Return the [X, Y] coordinate for the center point of the cell that contains the specified text.  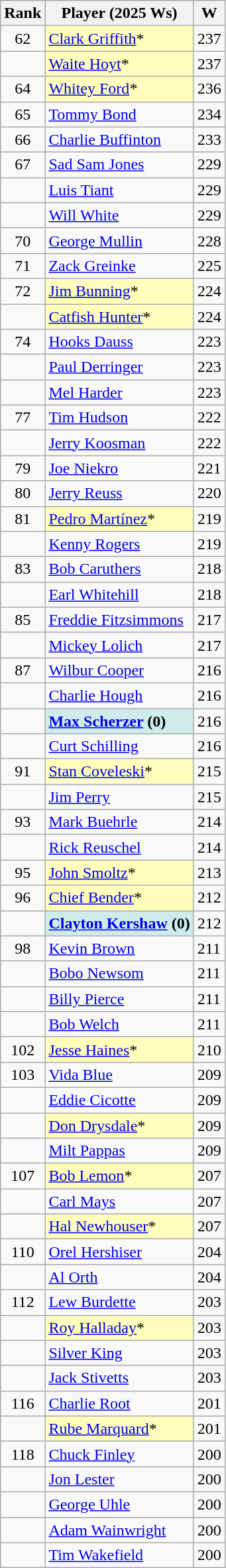
79 [23, 468]
Clark Griffith* [119, 39]
213 [209, 873]
85 [23, 620]
Player (2025 Ws) [119, 13]
Lew Burdette [119, 1302]
74 [23, 342]
81 [23, 519]
Max Scherzer (0) [119, 721]
65 [23, 114]
220 [209, 493]
Roy Halladay* [119, 1328]
George Uhle [119, 1504]
Mel Harder [119, 392]
Stan Coveleski* [119, 772]
Hooks Dauss [119, 342]
Tim Wakefield [119, 1555]
Charlie Root [119, 1403]
Bob Welch [119, 1024]
62 [23, 39]
Will White [119, 215]
Sad Sam Jones [119, 165]
Wilbur Cooper [119, 670]
233 [209, 139]
John Smoltz* [119, 873]
236 [209, 89]
Milt Pappas [119, 1151]
80 [23, 493]
116 [23, 1403]
Luis Tiant [119, 190]
107 [23, 1176]
72 [23, 291]
110 [23, 1252]
Curt Schilling [119, 746]
Vida Blue [119, 1075]
W [209, 13]
Don Drysdale* [119, 1126]
96 [23, 898]
98 [23, 948]
Clayton Kershaw (0) [119, 923]
Rank [23, 13]
Kenny Rogers [119, 544]
Jerry Koosman [119, 443]
Jesse Haines* [119, 1049]
Whitey Ford* [119, 89]
Earl Whitehill [119, 594]
Billy Pierce [119, 999]
210 [209, 1049]
Adam Wainwright [119, 1529]
228 [209, 240]
77 [23, 418]
95 [23, 873]
Jerry Reuss [119, 493]
Al Orth [119, 1277]
Rick Reuschel [119, 847]
Tim Hudson [119, 418]
70 [23, 240]
Rube Marquard* [119, 1429]
Bob Caruthers [119, 569]
Jim Perry [119, 797]
Jack Stivetts [119, 1378]
Hal Newhouser* [119, 1227]
71 [23, 266]
Jon Lester [119, 1479]
Chuck Finley [119, 1454]
83 [23, 569]
91 [23, 772]
Mickey Lolich [119, 645]
Chief Bender* [119, 898]
234 [209, 114]
87 [23, 670]
Jim Bunning* [119, 291]
118 [23, 1454]
225 [209, 266]
Eddie Cicotte [119, 1100]
Orel Hershiser [119, 1252]
Carl Mays [119, 1201]
Silver King [119, 1353]
103 [23, 1075]
221 [209, 468]
66 [23, 139]
Tommy Bond [119, 114]
Kevin Brown [119, 948]
Mark Buehrle [119, 822]
93 [23, 822]
Charlie Hough [119, 695]
64 [23, 89]
102 [23, 1049]
Pedro Martínez* [119, 519]
Waite Hoyt* [119, 64]
Paul Derringer [119, 367]
Freddie Fitzsimmons [119, 620]
67 [23, 165]
George Mullin [119, 240]
Zack Greinke [119, 266]
Charlie Buffinton [119, 139]
Catfish Hunter* [119, 317]
Bobo Newsom [119, 974]
112 [23, 1302]
Joe Niekro [119, 468]
Bob Lemon* [119, 1176]
